For the text-containing cell, return its midpoint in (x, y) coordinate format. 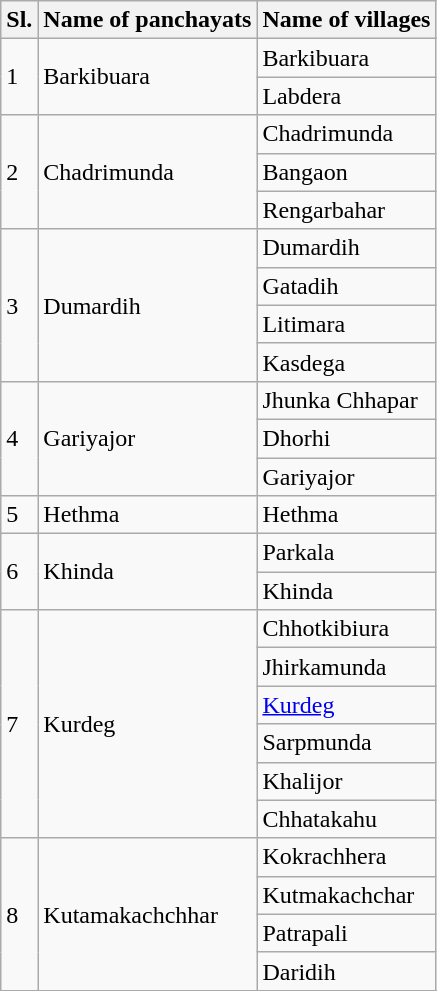
Daridih (346, 971)
Kasdega (346, 362)
5 (20, 515)
Labdera (346, 96)
Bangaon (346, 172)
3 (20, 305)
Chhatakahu (346, 819)
8 (20, 914)
Sarpmunda (346, 743)
1 (20, 77)
Gatadih (346, 286)
6 (20, 572)
Patrapali (346, 933)
Sl. (20, 20)
Dhorhi (346, 438)
Kutamakachchhar (148, 914)
4 (20, 438)
Kutmakachchar (346, 895)
Jhirkamunda (346, 667)
2 (20, 172)
Chhotkibiura (346, 629)
7 (20, 724)
Kokrachhera (346, 857)
Jhunka Chhapar (346, 400)
Litimara (346, 324)
Name of villages (346, 20)
Rengarbahar (346, 210)
Parkala (346, 553)
Khalijor (346, 781)
Name of panchayats (148, 20)
